Output the (x, y) coordinate of the center of the cell containing the given text.  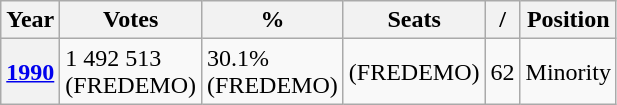
1990 (30, 72)
Position (568, 20)
1 492 513(FREDEMO) (131, 72)
Seats (414, 20)
Minority (568, 72)
(FREDEMO) (414, 72)
30.1%(FREDEMO) (273, 72)
62 (502, 72)
% (273, 20)
/ (502, 20)
Year (30, 20)
Votes (131, 20)
